Capture the cell that displays the provided text and extract its (X, Y) central coordinate. 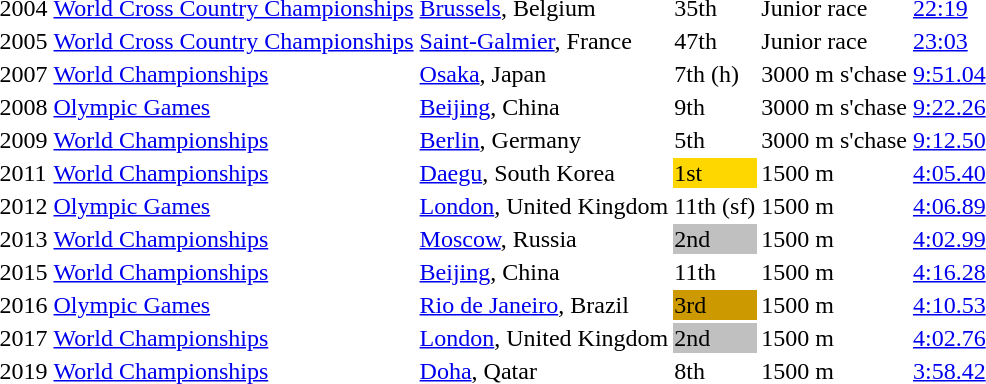
Moscow, Russia (544, 239)
World Cross Country Championships (234, 41)
47th (715, 41)
11th (sf) (715, 206)
Saint-Galmier, France (544, 41)
Osaka, Japan (544, 74)
3rd (715, 305)
5th (715, 140)
9th (715, 107)
Daegu, South Korea (544, 173)
Berlin, Germany (544, 140)
7th (h) (715, 74)
Junior race (834, 41)
1st (715, 173)
11th (715, 272)
Rio de Janeiro, Brazil (544, 305)
